Return [x, y] of the center of cell containing provided text 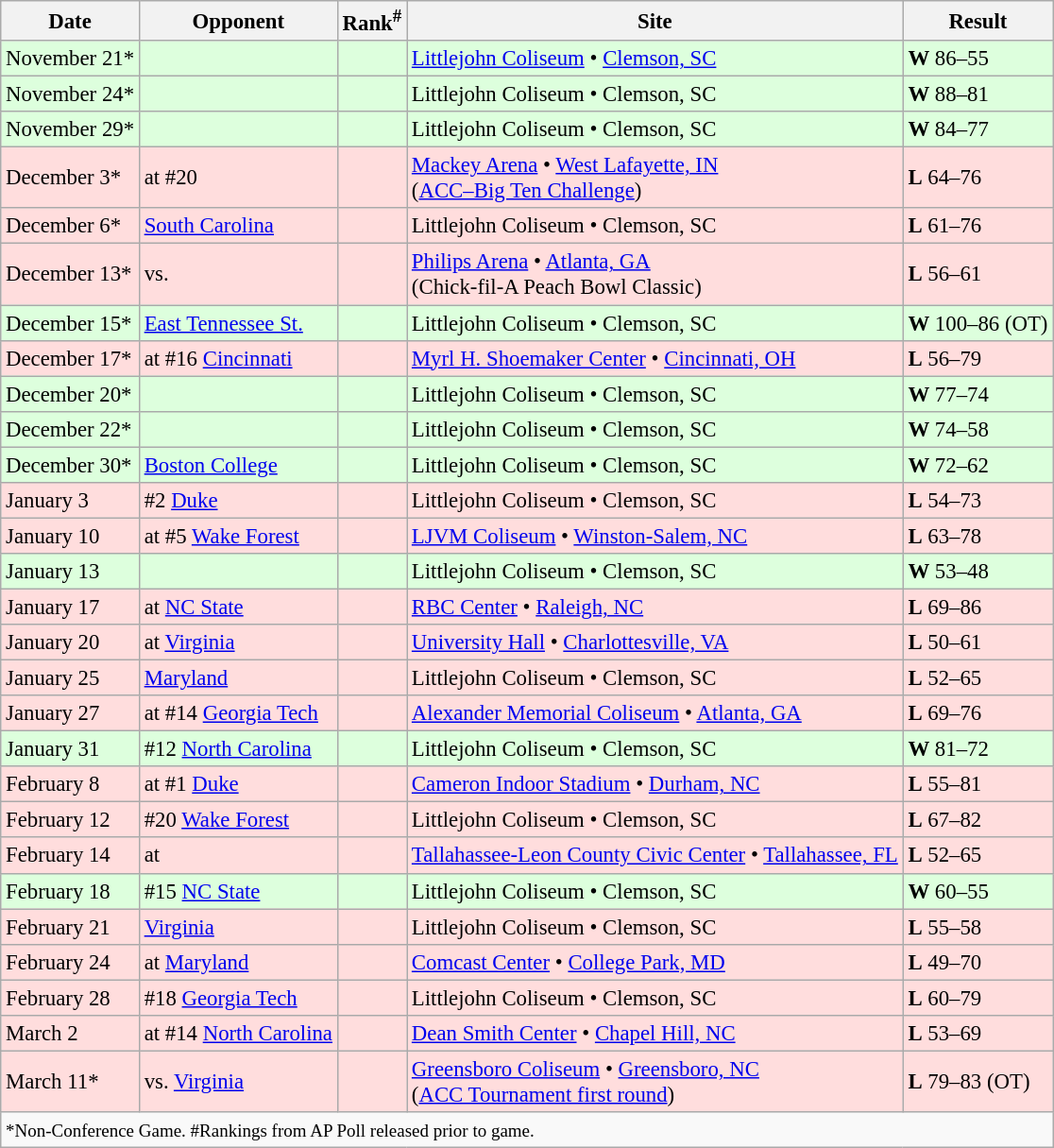
L 55–58 [978, 927]
Result [978, 21]
W 60–55 [978, 891]
December 13* [70, 274]
February 21 [70, 927]
February 28 [70, 998]
December 30* [70, 465]
at NC State [238, 607]
December 20* [70, 394]
November 24* [70, 94]
L 50–61 [978, 643]
#18 Georgia Tech [238, 998]
L 54–73 [978, 501]
January 17 [70, 607]
Alexander Memorial Coliseum • Atlanta, GA [655, 713]
Dean Smith Center • Chapel Hill, NC [655, 1034]
February 18 [70, 891]
at Maryland [238, 962]
W 88–81 [978, 94]
Tallahassee-Leon County Civic Center • Tallahassee, FL [655, 856]
South Carolina [238, 226]
L 63–78 [978, 536]
W 77–74 [978, 394]
*Non-Conference Game. #Rankings from AP Poll released prior to game. [527, 1130]
Myrl H. Shoemaker Center • Cincinnati, OH [655, 358]
Philips Arena • Atlanta, GA(Chick-fil-A Peach Bowl Classic) [655, 274]
#12 North Carolina [238, 749]
December 3* [70, 178]
L 60–79 [978, 998]
#20 Wake Forest [238, 820]
W 72–62 [978, 465]
February 24 [70, 962]
LJVM Coliseum • Winston-Salem, NC [655, 536]
January 25 [70, 678]
W 100–86 (OT) [978, 323]
W 84–77 [978, 129]
December 6* [70, 226]
W 53–48 [978, 572]
Mackey Arena • West Lafayette, IN(ACC–Big Ten Challenge) [655, 178]
L 69–86 [978, 607]
at #1 Duke [238, 784]
November 21* [70, 59]
East Tennessee St. [238, 323]
W 74–58 [978, 429]
January 20 [70, 643]
February 8 [70, 784]
L 64–76 [978, 178]
December 17* [70, 358]
at #14 Georgia Tech [238, 713]
vs. Virginia [238, 1081]
February 12 [70, 820]
Opponent [238, 21]
L 69–76 [978, 713]
at #14 North Carolina [238, 1034]
at [238, 856]
L 56–79 [978, 358]
L 79–83 (OT) [978, 1081]
Comcast Center • College Park, MD [655, 962]
vs. [238, 274]
at #16 Cincinnati [238, 358]
November 29* [70, 129]
January 31 [70, 749]
January 10 [70, 536]
L 67–82 [978, 820]
#15 NC State [238, 891]
Boston College [238, 465]
March 11* [70, 1081]
Greensboro Coliseum • Greensboro, NC(ACC Tournament first round) [655, 1081]
Date [70, 21]
at #20 [238, 178]
January 13 [70, 572]
RBC Center • Raleigh, NC [655, 607]
L 55–81 [978, 784]
March 2 [70, 1034]
#2 Duke [238, 501]
L 56–61 [978, 274]
January 3 [70, 501]
February 14 [70, 856]
W 81–72 [978, 749]
at #5 Wake Forest [238, 536]
W 86–55 [978, 59]
Virginia [238, 927]
L 53–69 [978, 1034]
L 49–70 [978, 962]
Rank# [372, 21]
University Hall • Charlottesville, VA [655, 643]
December 22* [70, 429]
December 15* [70, 323]
Cameron Indoor Stadium • Durham, NC [655, 784]
Site [655, 21]
L 61–76 [978, 226]
January 27 [70, 713]
Maryland [238, 678]
at Virginia [238, 643]
